Capture the cell that displays the provided text and extract its (X, Y) central coordinate. 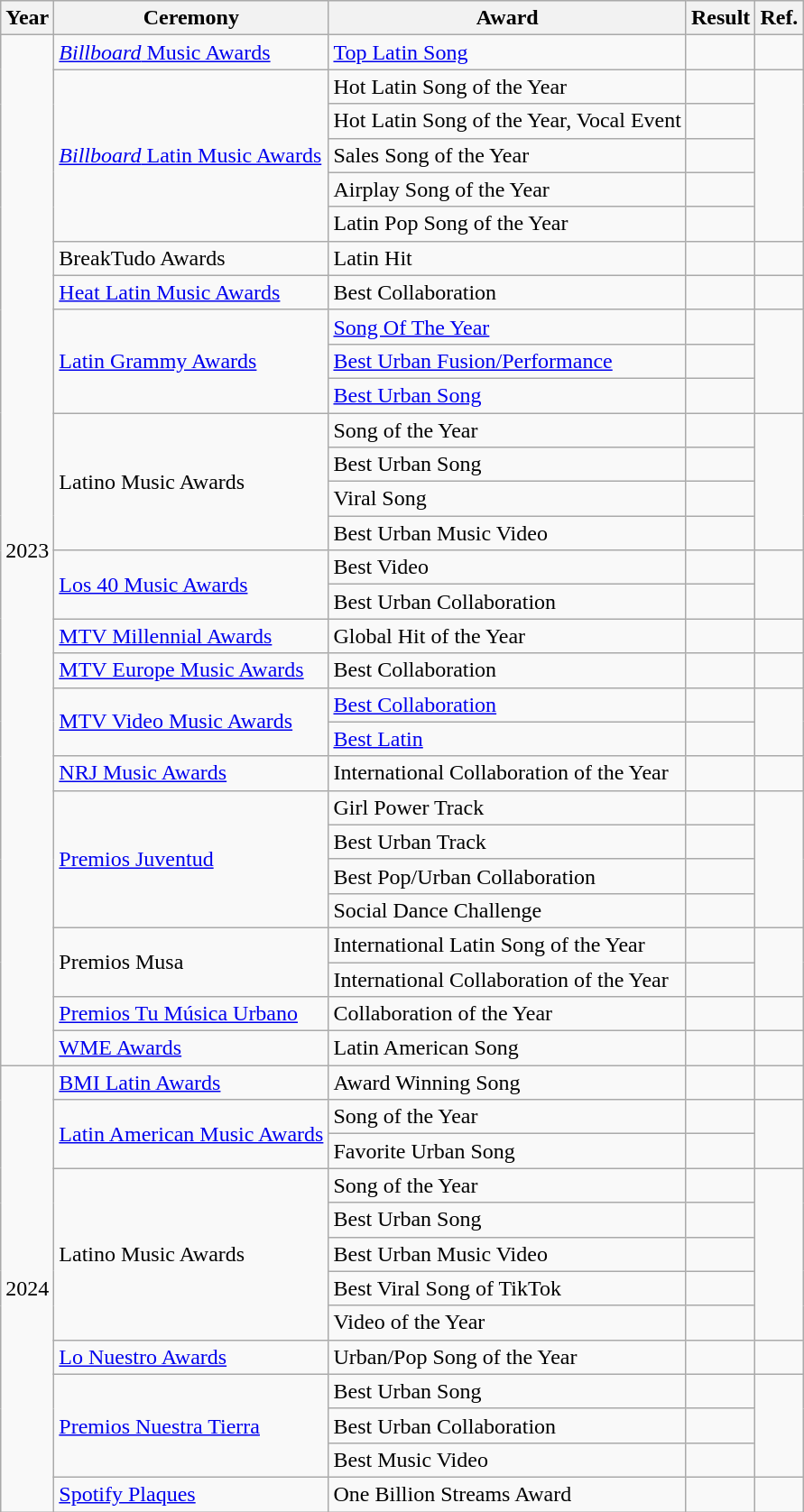
Latin Pop Song of the Year (507, 224)
2023 (27, 550)
Best Music Video (507, 1460)
Sales Song of the Year (507, 155)
Best Video (507, 567)
Global Hit of the Year (507, 636)
Result (720, 18)
One Billion Streams Award (507, 1494)
Ref. (780, 18)
BMI Latin Awards (191, 1083)
Latin American Song (507, 1048)
Heat Latin Music Awards (191, 292)
2024 (27, 1288)
Latin Hit (507, 258)
MTV Video Music Awards (191, 722)
Award Winning Song (507, 1083)
Favorite Urban Song (507, 1151)
Year (27, 18)
Premios Tu Música Urbano (191, 1014)
International Latin Song of the Year (507, 945)
WME Awards (191, 1048)
Hot Latin Song of the Year, Vocal Event (507, 121)
Latin Grammy Awards (191, 361)
Urban/Pop Song of the Year (507, 1357)
Best Urban Fusion/Performance (507, 361)
Latin American Music Awards (191, 1134)
BreakTudo Awards (191, 258)
Best Pop/Urban Collaboration (507, 876)
Billboard Latin Music Awards (191, 155)
Airplay Song of the Year (507, 189)
Video of the Year (507, 1323)
Best Urban Track (507, 842)
MTV Europe Music Awards (191, 670)
Premios Nuestra Tierra (191, 1425)
Ceremony (191, 18)
Los 40 Music Awards (191, 585)
Billboard Music Awards (191, 52)
Girl Power Track (507, 807)
Song Of The Year (507, 327)
Premios Juventud (191, 859)
Lo Nuestro Awards (191, 1357)
Collaboration of the Year (507, 1014)
Premios Musa (191, 962)
Social Dance Challenge (507, 910)
Best Viral Song of TikTok (507, 1288)
Viral Song (507, 499)
Hot Latin Song of the Year (507, 87)
MTV Millennial Awards (191, 636)
NRJ Music Awards (191, 773)
Award (507, 18)
Spotify Plaques (191, 1494)
Best Latin (507, 739)
Top Latin Song (507, 52)
